Determine the (X, Y) coordinate at the center of the cell enclosing the given text.  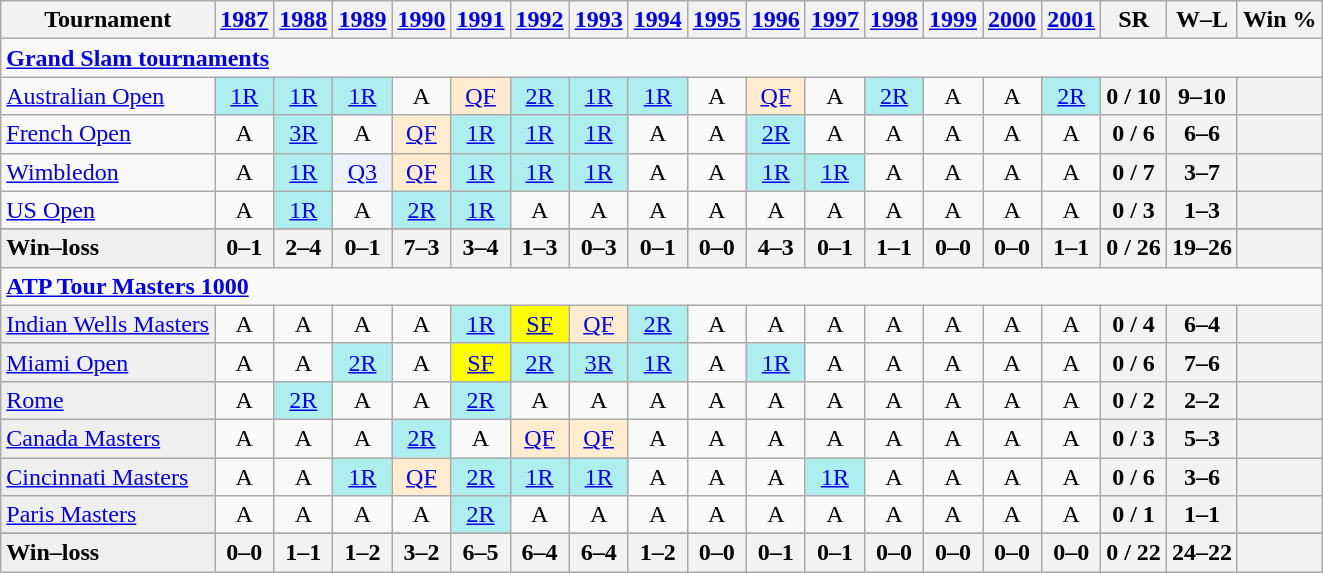
9–10 (1202, 96)
ATP Tour Masters 1000 (662, 286)
3–7 (1202, 172)
1989 (362, 20)
Cincinnati Masters (108, 477)
Paris Masters (108, 515)
6–5 (480, 553)
Grand Slam tournaments (662, 58)
3–6 (1202, 477)
1987 (244, 20)
0 / 7 (1134, 172)
5–3 (1202, 438)
0 / 26 (1134, 248)
3–4 (480, 248)
1999 (952, 20)
1993 (598, 20)
French Open (108, 134)
Canada Masters (108, 438)
1991 (480, 20)
1997 (834, 20)
0 / 4 (1134, 324)
Miami Open (108, 362)
7–6 (1202, 362)
Rome (108, 400)
Tournament (108, 20)
1996 (776, 20)
0 / 2 (1134, 400)
24–22 (1202, 553)
Indian Wells Masters (108, 324)
7–3 (422, 248)
1995 (716, 20)
2000 (1012, 20)
Q3 (362, 172)
0 / 22 (1134, 553)
SR (1134, 20)
6–6 (1202, 134)
0 / 10 (1134, 96)
2–2 (1202, 400)
3–2 (422, 553)
1994 (658, 20)
Australian Open (108, 96)
1998 (894, 20)
US Open (108, 210)
0–3 (598, 248)
W–L (1202, 20)
Wimbledon (108, 172)
2001 (1072, 20)
1990 (422, 20)
1988 (304, 20)
2–4 (304, 248)
Win % (1280, 20)
19–26 (1202, 248)
0 / 1 (1134, 515)
1992 (540, 20)
4–3 (776, 248)
